Find where the given text appears and provide that cell's center as [x, y] coordinate. 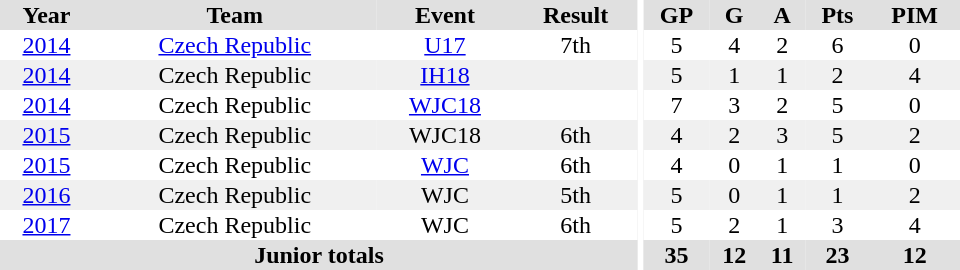
7 [676, 105]
Pts [838, 15]
PIM [914, 15]
Junior totals [319, 255]
23 [838, 255]
IH18 [446, 75]
6 [838, 45]
Event [446, 15]
Result [576, 15]
7th [576, 45]
Team [235, 15]
GP [676, 15]
G [734, 15]
2016 [46, 195]
U17 [446, 45]
2017 [46, 225]
Year [46, 15]
A [782, 15]
5th [576, 195]
11 [782, 255]
35 [676, 255]
